Return the [X, Y] coordinate for the center point of the cell that contains the specified text.  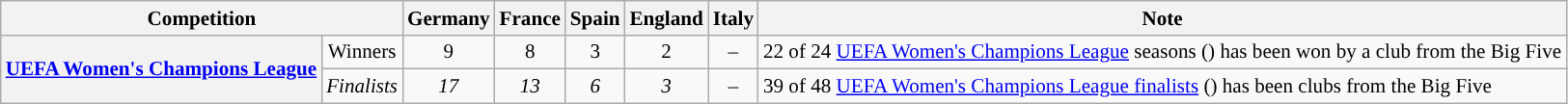
2 [667, 52]
13 [531, 87]
Winners [362, 52]
Spain [595, 17]
8 [531, 52]
22 of 24 UEFA Women's Champions League seasons () has been won by a club from the Big Five [1162, 52]
6 [595, 87]
39 of 48 UEFA Women's Champions League finalists () has been clubs from the Big Five [1162, 87]
France [531, 17]
17 [449, 87]
Finalists [362, 87]
Competition [202, 17]
9 [449, 52]
England [667, 17]
Germany [449, 17]
Italy [733, 17]
UEFA Women's Champions League [161, 69]
Note [1162, 17]
